Pinpoint the cell where the given text exists, returning its (X, Y) midpoint coordinate. 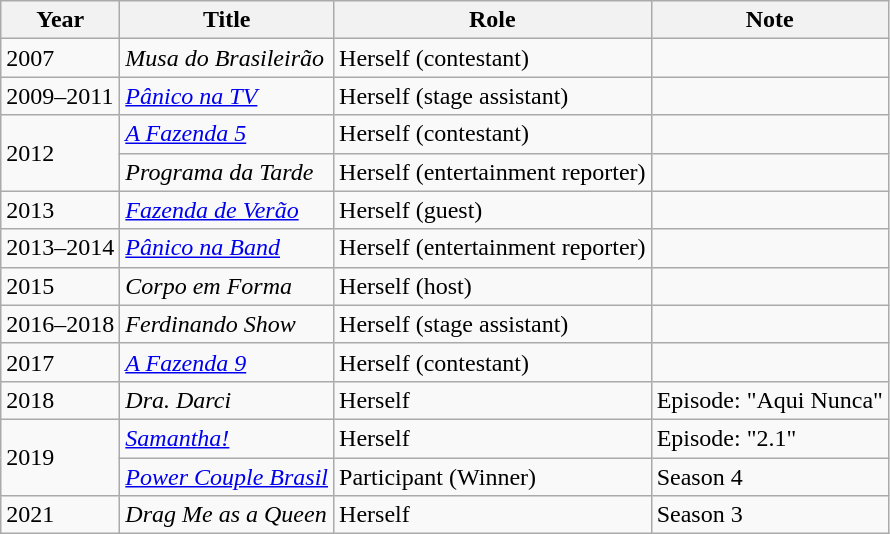
Corpo em Forma (227, 286)
2016–2018 (60, 324)
Season 3 (770, 515)
Dra. Darci (227, 400)
Drag Me as a Queen (227, 515)
Participant (Winner) (493, 477)
Programa da Tarde (227, 172)
Ferdinando Show (227, 324)
Season 4 (770, 477)
Title (227, 20)
2013–2014 (60, 248)
Year (60, 20)
Note (770, 20)
A Fazenda 5 (227, 134)
2013 (60, 210)
Samantha! (227, 438)
Musa do Brasileirão (227, 58)
2018 (60, 400)
Herself (host) (493, 286)
Episode: "Aqui Nunca" (770, 400)
2012 (60, 153)
2015 (60, 286)
Fazenda de Verão (227, 210)
2009–2011 (60, 96)
2021 (60, 515)
Power Couple Brasil (227, 477)
Pânico na Band (227, 248)
Herself (guest) (493, 210)
Episode: "2.1" (770, 438)
Role (493, 20)
2007 (60, 58)
2019 (60, 457)
A Fazenda 9 (227, 362)
Pânico na TV (227, 96)
2017 (60, 362)
